Provide the (X, Y) coordinate of the cell's center where the given text is located.  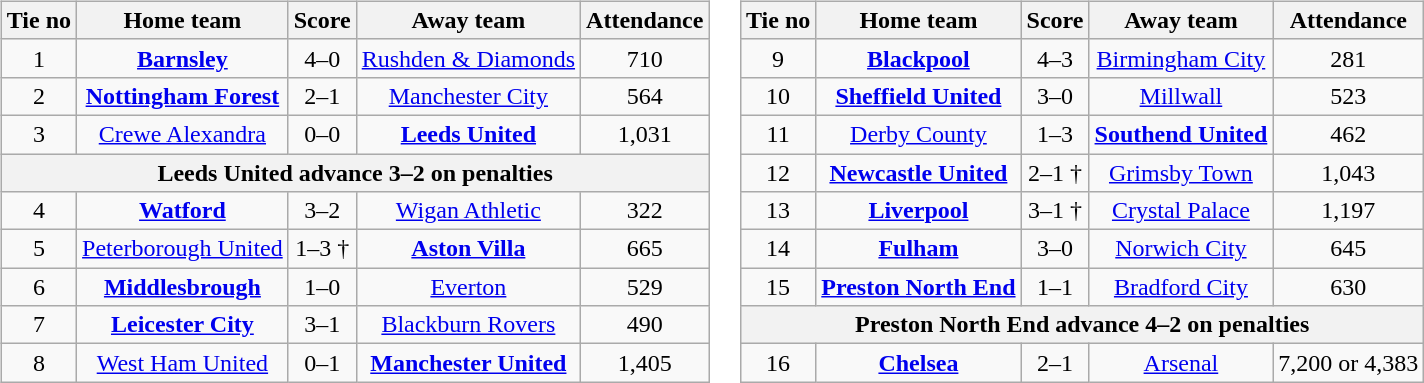
Birmingham City (1181, 58)
0–0 (322, 134)
523 (1348, 96)
13 (778, 211)
Barnsley (183, 58)
1 (38, 58)
12 (778, 173)
Everton (468, 287)
4–0 (322, 58)
1–1 (1055, 287)
Fulham (918, 249)
11 (778, 134)
2 (38, 96)
Arsenal (1181, 363)
Manchester United (468, 363)
15 (778, 287)
5 (38, 249)
3–2 (322, 211)
16 (778, 363)
Grimsby Town (1181, 173)
1–3 (1055, 134)
3–1 † (1055, 211)
630 (1348, 287)
1–0 (322, 287)
Blackburn Rovers (468, 325)
14 (778, 249)
Bradford City (1181, 287)
1,197 (1348, 211)
Leeds United (468, 134)
4 (38, 211)
8 (38, 363)
6 (38, 287)
1,405 (645, 363)
Sheffield United (918, 96)
1,031 (645, 134)
Derby County (918, 134)
Aston Villa (468, 249)
1,043 (1348, 173)
529 (645, 287)
Leicester City (183, 325)
665 (645, 249)
490 (645, 325)
Watford (183, 211)
7,200 or 4,383 (1348, 363)
Rushden & Diamonds (468, 58)
564 (645, 96)
Millwall (1181, 96)
Leeds United advance 3–2 on penalties (355, 173)
462 (1348, 134)
Southend United (1181, 134)
Manchester City (468, 96)
Nottingham Forest (183, 96)
9 (778, 58)
3 (38, 134)
West Ham United (183, 363)
Norwich City (1181, 249)
Preston North End (918, 287)
1–3 † (322, 249)
2–1 † (1055, 173)
Liverpool (918, 211)
710 (645, 58)
Middlesbrough (183, 287)
Preston North End advance 4–2 on penalties (1082, 325)
645 (1348, 249)
Crewe Alexandra (183, 134)
Crystal Palace (1181, 211)
Chelsea (918, 363)
Wigan Athletic (468, 211)
10 (778, 96)
7 (38, 325)
Newcastle United (918, 173)
281 (1348, 58)
0–1 (322, 363)
Blackpool (918, 58)
322 (645, 211)
4–3 (1055, 58)
3–1 (322, 325)
Peterborough United (183, 249)
